Scan for the cell matching the given text and deliver its (X, Y) coordinate at center. 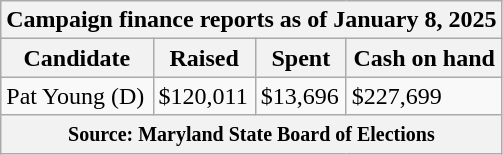
Campaign finance reports as of January 8, 2025 (252, 20)
Pat Young (D) (77, 96)
$227,699 (424, 96)
Candidate (77, 58)
$13,696 (300, 96)
Spent (300, 58)
Cash on hand (424, 58)
$120,011 (204, 96)
Source: Maryland State Board of Elections (252, 134)
Raised (204, 58)
